Capture the cell that displays the provided text and extract its (X, Y) central coordinate. 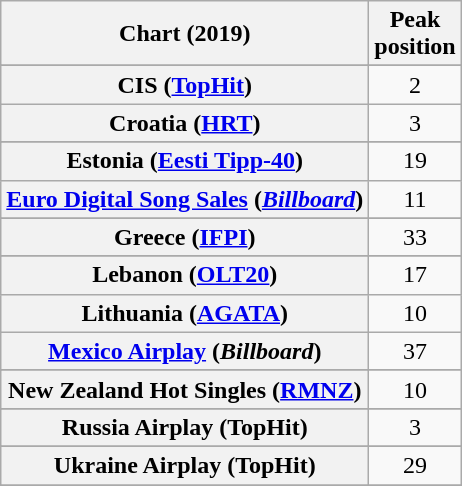
11 (415, 199)
Lebanon (OLT20) (185, 275)
Ukraine Airplay (TopHit) (185, 465)
Chart (2019) (185, 34)
Euro Digital Song Sales (Billboard) (185, 199)
33 (415, 237)
Greece (IFPI) (185, 237)
Estonia (Eesti Tipp-40) (185, 161)
29 (415, 465)
Lithuania (AGATA) (185, 313)
37 (415, 351)
Mexico Airplay (Billboard) (185, 351)
19 (415, 161)
New Zealand Hot Singles (RMNZ) (185, 389)
17 (415, 275)
Peakposition (415, 34)
Croatia (HRT) (185, 123)
CIS (TopHit) (185, 85)
Russia Airplay (TopHit) (185, 427)
2 (415, 85)
